For the text-containing cell, return its midpoint in (x, y) coordinate format. 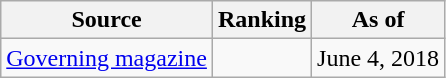
Source (107, 20)
As of (378, 20)
Ranking (262, 20)
Governing magazine (107, 58)
June 4, 2018 (378, 58)
